Capture the cell that displays the provided text and extract its [X, Y] central coordinate. 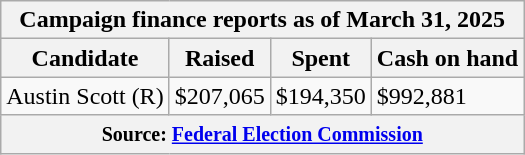
Cash on hand [447, 58]
Austin Scott (R) [85, 96]
$207,065 [220, 96]
Spent [320, 58]
$992,881 [447, 96]
$194,350 [320, 96]
Raised [220, 58]
Candidate [85, 58]
Campaign finance reports as of March 31, 2025 [262, 20]
Source: Federal Election Commission [262, 134]
